Identify which cell holds the provided text, then report its (x, y) central coordinate. 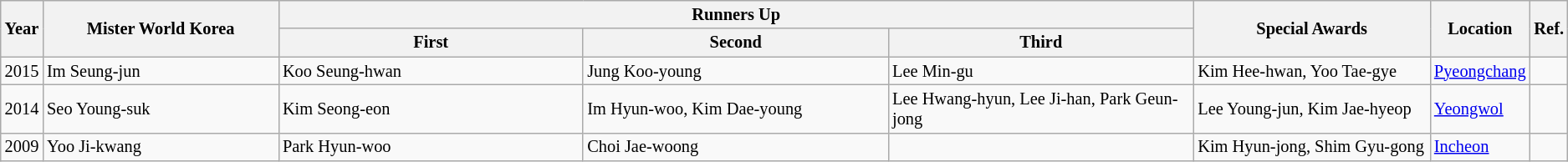
Special Awards (1311, 28)
Kim Hee-hwan, Yoo Tae-gye (1311, 71)
Runners Up (736, 14)
Yeongwol (1480, 109)
Ref. (1549, 28)
Pyeongchang (1480, 71)
Lee Young-jun, Kim Jae-hyeop (1311, 109)
Choi Jae-woong (736, 147)
Koo Seung-hwan (431, 71)
Yoo Ji-kwang (161, 147)
Mister World Korea (161, 28)
Year (22, 28)
First (431, 43)
Lee Min-gu (1040, 71)
Jung Koo-young (736, 71)
Im Hyun-woo, Kim Dae-young (736, 109)
Park Hyun-woo (431, 147)
2015 (22, 71)
Lee Hwang-hyun, Lee Ji-han, Park Geun-jong (1040, 109)
Third (1040, 43)
Kim Seong-eon (431, 109)
Kim Hyun-jong, Shim Gyu-gong (1311, 147)
Im Seung-jun (161, 71)
2009 (22, 147)
Seo Young-suk (161, 109)
Location (1480, 28)
2014 (22, 109)
Second (736, 43)
Incheon (1480, 147)
